From the cell containing the given text, extract its center point as [X, Y] coordinate. 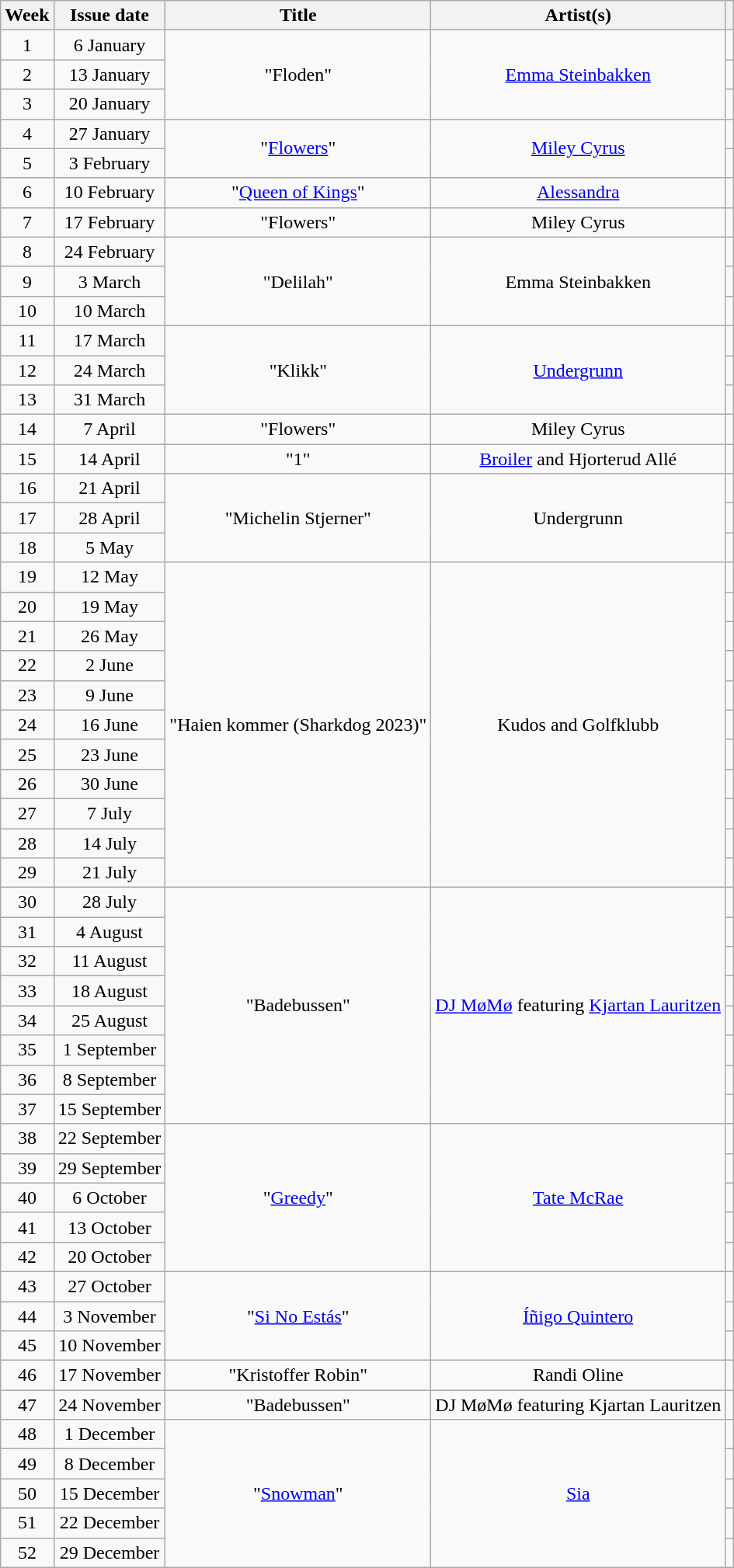
4 [27, 134]
18 [27, 548]
31 [27, 932]
18 August [110, 991]
32 [27, 961]
"Si No Estás" [298, 1316]
14 [27, 429]
3 November [110, 1316]
23 [27, 695]
27 January [110, 134]
13 [27, 400]
22 [27, 666]
20 [27, 607]
Broiler and Hjorterud Allé [578, 459]
Kudos and Golfklubb [578, 725]
24 November [110, 1405]
"Kristoffer Robin" [298, 1375]
35 [27, 1050]
41 [27, 1227]
3 [27, 104]
Title [298, 16]
6 January [110, 45]
10 March [110, 311]
Week [27, 16]
46 [27, 1375]
7 [27, 222]
20 January [110, 104]
24 March [110, 370]
"Snowman" [298, 1493]
17 [27, 518]
51 [27, 1523]
12 May [110, 577]
6 October [110, 1198]
22 December [110, 1523]
8 [27, 252]
30 [27, 902]
27 [27, 813]
13 October [110, 1227]
Randi Oline [578, 1375]
29 December [110, 1552]
5 May [110, 548]
"Floden" [298, 75]
52 [27, 1552]
17 November [110, 1375]
29 September [110, 1168]
49 [27, 1464]
19 May [110, 607]
43 [27, 1286]
20 October [110, 1257]
26 [27, 784]
23 June [110, 754]
34 [27, 1020]
Alessandra [578, 193]
3 March [110, 281]
24 [27, 725]
"Greedy" [298, 1198]
"1" [298, 459]
38 [27, 1139]
17 March [110, 340]
1 [27, 45]
Issue date [110, 16]
39 [27, 1168]
Sia [578, 1493]
7 July [110, 813]
50 [27, 1493]
33 [27, 991]
11 August [110, 961]
45 [27, 1346]
28 [27, 843]
13 January [110, 75]
17 February [110, 222]
15 September [110, 1109]
21 July [110, 873]
47 [27, 1405]
37 [27, 1109]
31 March [110, 400]
"Delilah" [298, 281]
28 July [110, 902]
6 [27, 193]
9 [27, 281]
48 [27, 1434]
22 September [110, 1139]
21 [27, 636]
27 October [110, 1286]
8 December [110, 1464]
"Klikk" [298, 370]
15 December [110, 1493]
10 November [110, 1346]
36 [27, 1080]
14 July [110, 843]
11 [27, 340]
10 [27, 311]
21 April [110, 488]
44 [27, 1316]
5 [27, 163]
40 [27, 1198]
26 May [110, 636]
30 June [110, 784]
24 February [110, 252]
16 June [110, 725]
4 August [110, 932]
29 [27, 873]
42 [27, 1257]
14 April [110, 459]
"Michelin Stjerner" [298, 518]
Tate McRae [578, 1198]
3 February [110, 163]
10 February [110, 193]
28 April [110, 518]
2 June [110, 666]
"Queen of Kings" [298, 193]
25 August [110, 1020]
8 September [110, 1080]
Artist(s) [578, 16]
25 [27, 754]
1 September [110, 1050]
2 [27, 75]
19 [27, 577]
9 June [110, 695]
16 [27, 488]
Íñigo Quintero [578, 1316]
"Haien kommer (Sharkdog 2023)" [298, 725]
12 [27, 370]
15 [27, 459]
7 April [110, 429]
1 December [110, 1434]
